Determine the (x, y) coordinate at the center of the cell enclosing the given text.  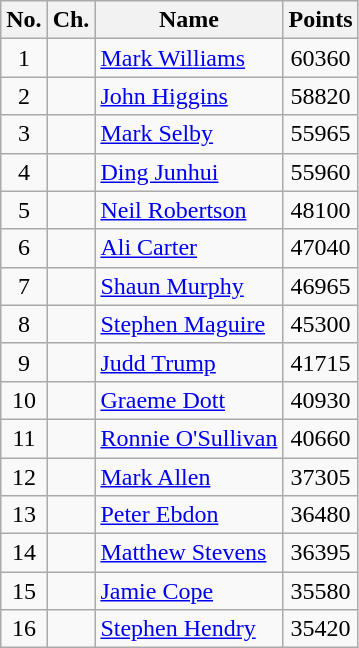
Graeme Dott (189, 400)
Neil Robertson (189, 210)
37305 (320, 477)
2 (24, 96)
40930 (320, 400)
Mark Williams (189, 58)
58820 (320, 96)
8 (24, 324)
Mark Allen (189, 477)
40660 (320, 438)
35420 (320, 629)
55965 (320, 134)
No. (24, 20)
15 (24, 591)
Ding Junhui (189, 172)
41715 (320, 362)
47040 (320, 248)
4 (24, 172)
1 (24, 58)
12 (24, 477)
John Higgins (189, 96)
Mark Selby (189, 134)
Points (320, 20)
10 (24, 400)
Peter Ebdon (189, 515)
13 (24, 515)
Name (189, 20)
14 (24, 553)
48100 (320, 210)
35580 (320, 591)
45300 (320, 324)
6 (24, 248)
3 (24, 134)
5 (24, 210)
Stephen Hendry (189, 629)
36480 (320, 515)
36395 (320, 553)
Jamie Cope (189, 591)
Matthew Stevens (189, 553)
Shaun Murphy (189, 286)
Stephen Maguire (189, 324)
11 (24, 438)
7 (24, 286)
46965 (320, 286)
Ali Carter (189, 248)
9 (24, 362)
60360 (320, 58)
Ch. (71, 20)
Judd Trump (189, 362)
55960 (320, 172)
Ronnie O'Sullivan (189, 438)
16 (24, 629)
